Find where the given text appears and provide that cell's center as [x, y] coordinate. 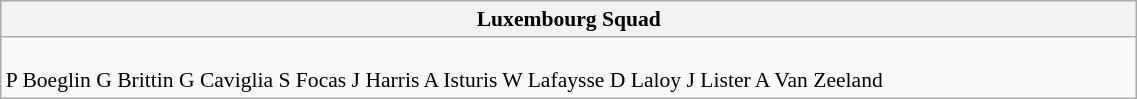
Luxembourg Squad [569, 19]
P Boeglin G Brittin G Caviglia S Focas J Harris A Isturis W Lafaysse D Laloy J Lister A Van Zeeland [569, 68]
